Pinpoint the cell where the given text exists, returning its (X, Y) midpoint coordinate. 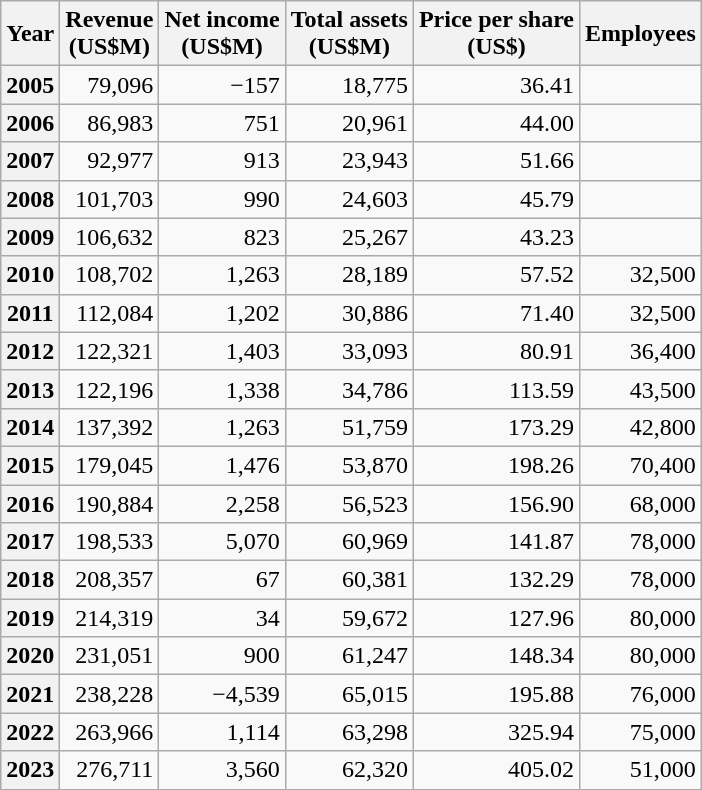
195.88 (496, 694)
823 (222, 237)
59,672 (349, 618)
70,400 (641, 465)
65,015 (349, 694)
276,711 (110, 770)
51,759 (349, 427)
2006 (30, 123)
42,800 (641, 427)
20,961 (349, 123)
214,319 (110, 618)
30,886 (349, 313)
405.02 (496, 770)
Employees (641, 34)
751 (222, 123)
75,000 (641, 732)
Price per share(US$) (496, 34)
113.59 (496, 389)
231,051 (110, 656)
63,298 (349, 732)
238,228 (110, 694)
34 (222, 618)
2016 (30, 503)
45.79 (496, 199)
67 (222, 580)
80.91 (496, 351)
108,702 (110, 275)
2010 (30, 275)
53,870 (349, 465)
1,338 (222, 389)
Net income(US$M) (222, 34)
2005 (30, 85)
2015 (30, 465)
51.66 (496, 161)
23,943 (349, 161)
122,321 (110, 351)
148.34 (496, 656)
28,189 (349, 275)
2013 (30, 389)
156.90 (496, 503)
1,202 (222, 313)
−157 (222, 85)
24,603 (349, 199)
36.41 (496, 85)
1,476 (222, 465)
173.29 (496, 427)
106,632 (110, 237)
51,000 (641, 770)
−4,539 (222, 694)
44.00 (496, 123)
76,000 (641, 694)
2009 (30, 237)
208,357 (110, 580)
62,320 (349, 770)
Year (30, 34)
79,096 (110, 85)
2,258 (222, 503)
2017 (30, 542)
18,775 (349, 85)
25,267 (349, 237)
68,000 (641, 503)
60,381 (349, 580)
2023 (30, 770)
913 (222, 161)
71.40 (496, 313)
132.29 (496, 580)
137,392 (110, 427)
1,114 (222, 732)
2014 (30, 427)
Revenue(US$M) (110, 34)
43,500 (641, 389)
2020 (30, 656)
2018 (30, 580)
3,560 (222, 770)
34,786 (349, 389)
86,983 (110, 123)
190,884 (110, 503)
61,247 (349, 656)
2007 (30, 161)
33,093 (349, 351)
2021 (30, 694)
Total assets(US$M) (349, 34)
56,523 (349, 503)
263,966 (110, 732)
900 (222, 656)
122,196 (110, 389)
101,703 (110, 199)
43.23 (496, 237)
2019 (30, 618)
5,070 (222, 542)
141.87 (496, 542)
112,084 (110, 313)
2012 (30, 351)
127.96 (496, 618)
198,533 (110, 542)
1,403 (222, 351)
990 (222, 199)
92,977 (110, 161)
2008 (30, 199)
179,045 (110, 465)
325.94 (496, 732)
2022 (30, 732)
57.52 (496, 275)
2011 (30, 313)
198.26 (496, 465)
60,969 (349, 542)
36,400 (641, 351)
